For the text-containing cell, return its midpoint in (x, y) coordinate format. 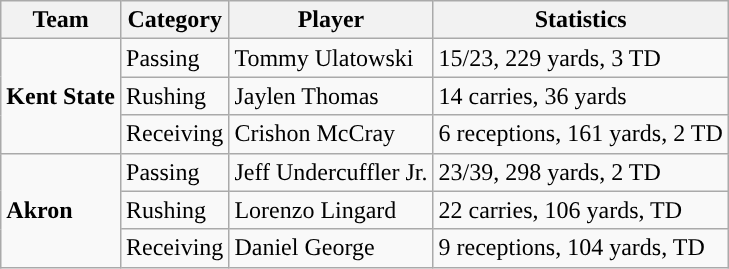
Tommy Ulatowski (331, 58)
Team (61, 20)
Category (175, 20)
Jaylen Thomas (331, 96)
Lorenzo Lingard (331, 210)
6 receptions, 161 yards, 2 TD (580, 134)
15/23, 229 yards, 3 TD (580, 58)
9 receptions, 104 yards, TD (580, 248)
23/39, 298 yards, 2 TD (580, 172)
Akron (61, 210)
Statistics (580, 20)
Kent State (61, 96)
Daniel George (331, 248)
Player (331, 20)
22 carries, 106 yards, TD (580, 210)
Crishon McCray (331, 134)
Jeff Undercuffler Jr. (331, 172)
14 carries, 36 yards (580, 96)
